Extract the [x, y] coordinate from the center of the cell holding the provided text.  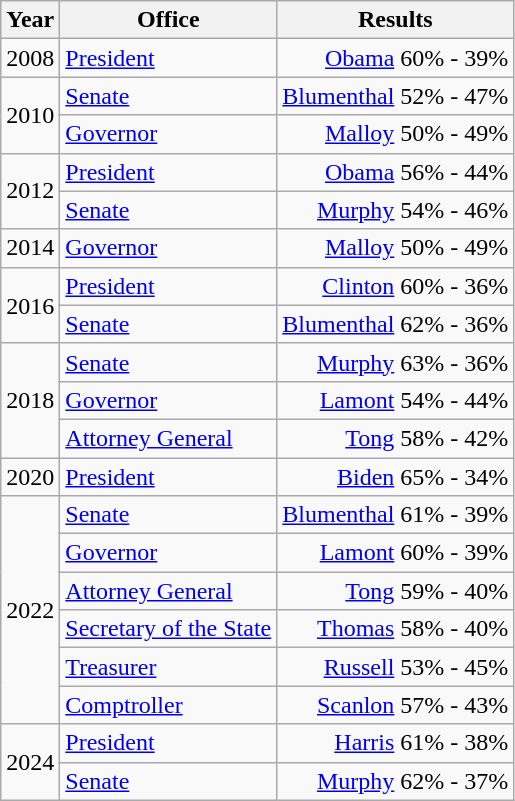
2020 [30, 477]
2014 [30, 248]
Tong 58% - 42% [396, 438]
Russell 53% - 45% [396, 667]
2008 [30, 58]
Murphy 63% - 36% [396, 362]
Comptroller [168, 705]
2012 [30, 191]
Blumenthal 62% - 36% [396, 324]
2022 [30, 610]
2018 [30, 400]
Biden 65% - 34% [396, 477]
2010 [30, 115]
2024 [30, 762]
Obama 56% - 44% [396, 172]
Office [168, 20]
Lamont 60% - 39% [396, 553]
Scanlon 57% - 43% [396, 705]
Secretary of the State [168, 629]
Blumenthal 61% - 39% [396, 515]
Treasurer [168, 667]
Murphy 62% - 37% [396, 781]
Lamont 54% - 44% [396, 400]
Blumenthal 52% - 47% [396, 96]
Tong 59% - 40% [396, 591]
Clinton 60% - 36% [396, 286]
Murphy 54% - 46% [396, 210]
Year [30, 20]
Results [396, 20]
Thomas 58% - 40% [396, 629]
Obama 60% - 39% [396, 58]
Harris 61% - 38% [396, 743]
2016 [30, 305]
